Return the [X, Y] coordinate for the center point of the cell that contains the specified text.  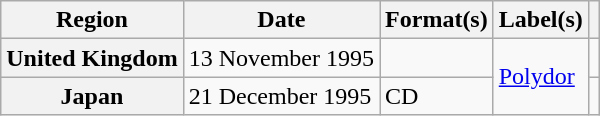
21 December 1995 [281, 96]
CD [437, 96]
Format(s) [437, 20]
13 November 1995 [281, 58]
Polydor [540, 77]
Japan [92, 96]
United Kingdom [92, 58]
Region [92, 20]
Label(s) [540, 20]
Date [281, 20]
